Search for the cell housing the specified text and yield its (X, Y) center coordinate. 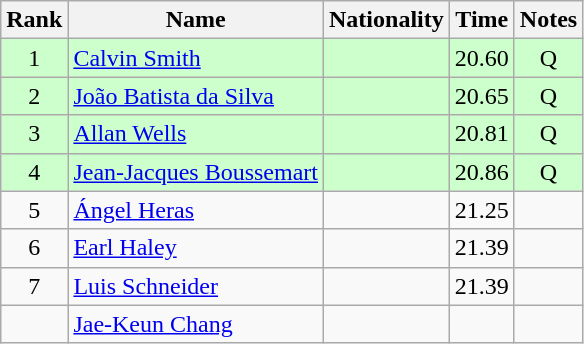
Luis Schneider (196, 286)
4 (34, 172)
1 (34, 58)
6 (34, 248)
20.65 (482, 96)
João Batista da Silva (196, 96)
Time (482, 20)
Jae-Keun Chang (196, 324)
20.60 (482, 58)
20.86 (482, 172)
7 (34, 286)
Ángel Heras (196, 210)
Calvin Smith (196, 58)
Name (196, 20)
Allan Wells (196, 134)
21.25 (482, 210)
Notes (548, 20)
2 (34, 96)
20.81 (482, 134)
Rank (34, 20)
Earl Haley (196, 248)
Nationality (387, 20)
Jean-Jacques Boussemart (196, 172)
5 (34, 210)
3 (34, 134)
